Search for the cell housing the specified text and yield its (x, y) center coordinate. 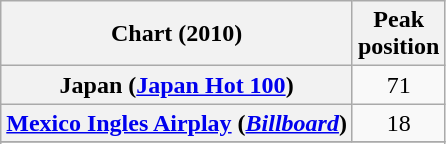
Peakposition (398, 34)
18 (398, 123)
Japan (Japan Hot 100) (177, 85)
71 (398, 85)
Mexico Ingles Airplay (Billboard) (177, 123)
Chart (2010) (177, 34)
